Capture the cell that displays the provided text and extract its [X, Y] central coordinate. 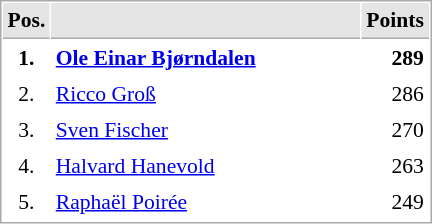
286 [396, 93]
Pos. [26, 21]
3. [26, 129]
Sven Fischer [206, 129]
289 [396, 57]
249 [396, 201]
1. [26, 57]
4. [26, 165]
Halvard Hanevold [206, 165]
Ole Einar Bjørndalen [206, 57]
2. [26, 93]
Points [396, 21]
270 [396, 129]
Ricco Groß [206, 93]
263 [396, 165]
5. [26, 201]
Raphaël Poirée [206, 201]
